Locate the cell with the specified text and output its [X, Y] center coordinate. 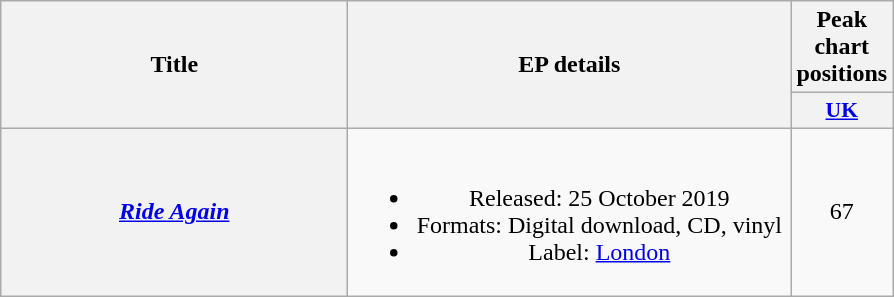
EP details [570, 65]
Released: 25 October 2019Formats: Digital download, CD, vinylLabel: London [570, 212]
Peak chart positions [842, 47]
67 [842, 212]
Title [174, 65]
Ride Again [174, 212]
UK [842, 111]
